Capture the cell that displays the provided text and extract its (X, Y) central coordinate. 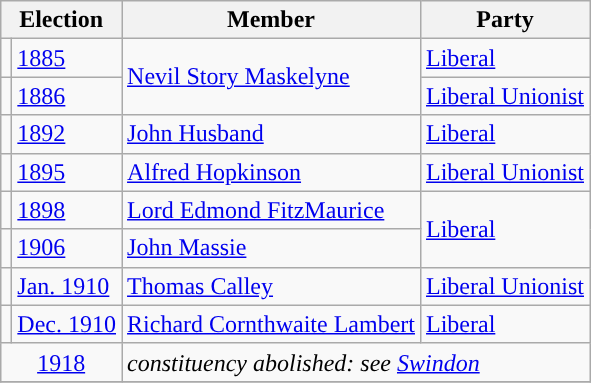
1886 (67, 96)
1895 (67, 172)
1885 (67, 58)
Party (504, 20)
Richard Cornthwaite Lambert (272, 324)
1892 (67, 134)
Jan. 1910 (67, 286)
John Massie (272, 248)
Alfred Hopkinson (272, 172)
Thomas Calley (272, 286)
Lord Edmond FitzMaurice (272, 210)
Dec. 1910 (67, 324)
Election (62, 20)
Member (272, 20)
1918 (62, 362)
1906 (67, 248)
Nevil Story Maskelyne (272, 77)
1898 (67, 210)
constituency abolished: see Swindon (356, 362)
John Husband (272, 134)
